Find where the given text appears and provide that cell's center as [X, Y] coordinate. 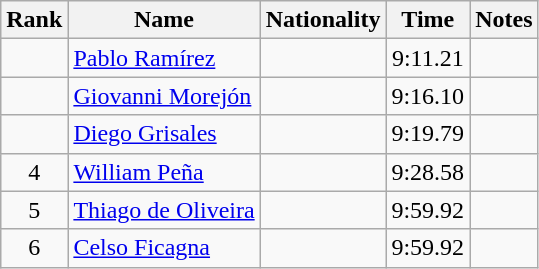
Notes [504, 20]
Celso Ficagna [164, 248]
9:28.58 [428, 172]
6 [34, 248]
Nationality [323, 20]
4 [34, 172]
Time [428, 20]
Name [164, 20]
9:19.79 [428, 134]
9:11.21 [428, 58]
5 [34, 210]
Pablo Ramírez [164, 58]
Thiago de Oliveira [164, 210]
9:16.10 [428, 96]
Rank [34, 20]
William Peña [164, 172]
Giovanni Morejón [164, 96]
Diego Grisales [164, 134]
